Capture the cell that displays the provided text and extract its (X, Y) central coordinate. 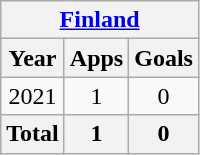
Total (33, 134)
Finland (100, 20)
Goals (164, 58)
Year (33, 58)
2021 (33, 96)
Apps (96, 58)
